Determine the (x, y) coordinate at the center of the cell enclosing the given text.  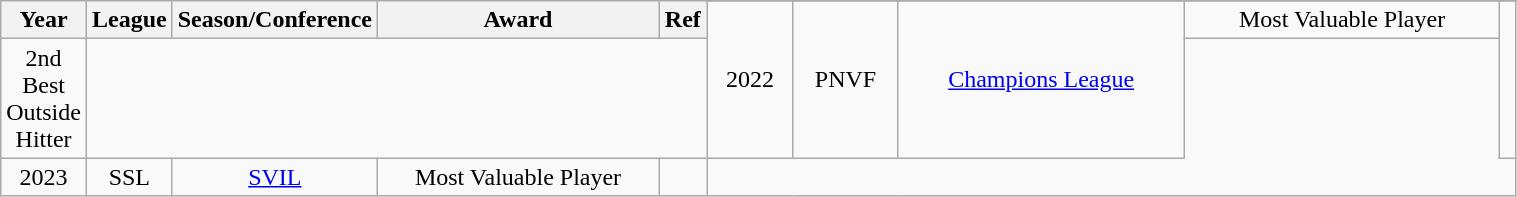
2022 (750, 80)
Ref (684, 20)
Award (518, 20)
2023 (44, 177)
PNVF (846, 80)
Season/Conference (274, 20)
2nd Best Outside Hitter (44, 98)
Year (44, 20)
SVIL (274, 177)
League (129, 20)
Champions League (1041, 80)
SSL (129, 177)
